Determine the [X, Y] coordinate at the center of the cell enclosing the given text.  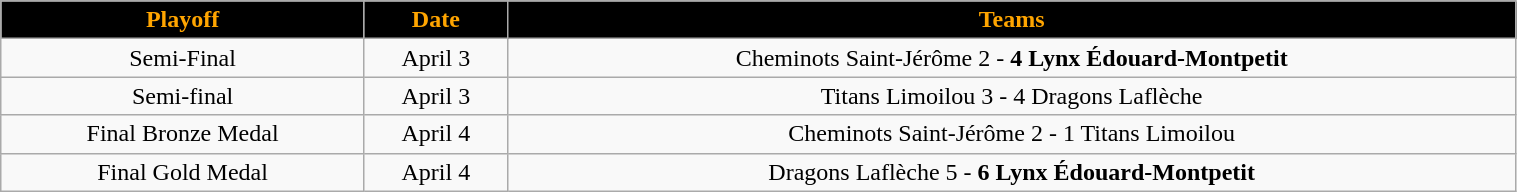
Teams [1012, 20]
Dragons Laflèche 5 - 6 Lynx Édouard-Montpetit [1012, 172]
Cheminots Saint-Jérôme 2 - 4 Lynx Édouard-Montpetit [1012, 58]
Final Bronze Medal [183, 134]
Semi-Final [183, 58]
Date [436, 20]
Semi-final [183, 96]
Cheminots Saint-Jérôme 2 - 1 Titans Limoilou [1012, 134]
Final Gold Medal [183, 172]
Titans Limoilou 3 - 4 Dragons Laflèche [1012, 96]
Playoff [183, 20]
